Locate the cell with the specified text and output its (x, y) center coordinate. 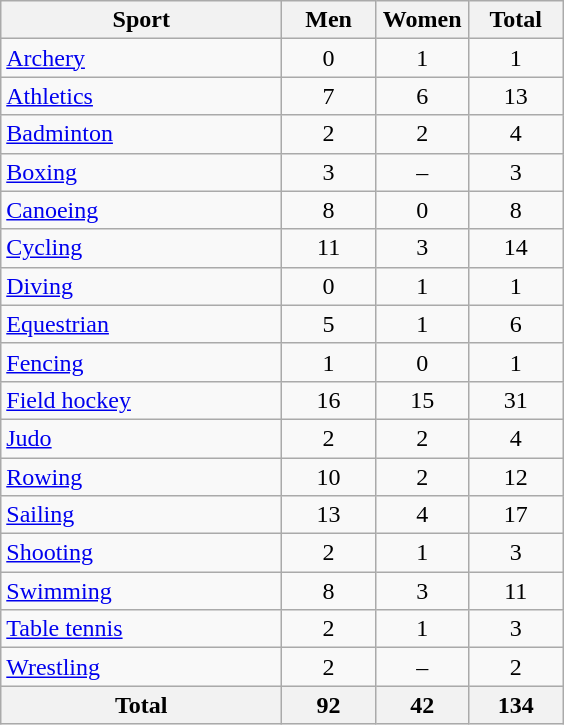
Fencing (142, 362)
5 (329, 324)
134 (516, 705)
Diving (142, 286)
Wrestling (142, 667)
Archery (142, 58)
12 (516, 477)
15 (422, 400)
42 (422, 705)
Swimming (142, 591)
Shooting (142, 553)
Sailing (142, 515)
Boxing (142, 172)
Women (422, 20)
7 (329, 96)
92 (329, 705)
Men (329, 20)
10 (329, 477)
16 (329, 400)
Judo (142, 438)
Rowing (142, 477)
14 (516, 248)
Sport (142, 20)
Badminton (142, 134)
Field hockey (142, 400)
Table tennis (142, 629)
Equestrian (142, 324)
Cycling (142, 248)
31 (516, 400)
17 (516, 515)
Athletics (142, 96)
Canoeing (142, 210)
